Find where the given text appears and provide that cell's center as (X, Y) coordinate. 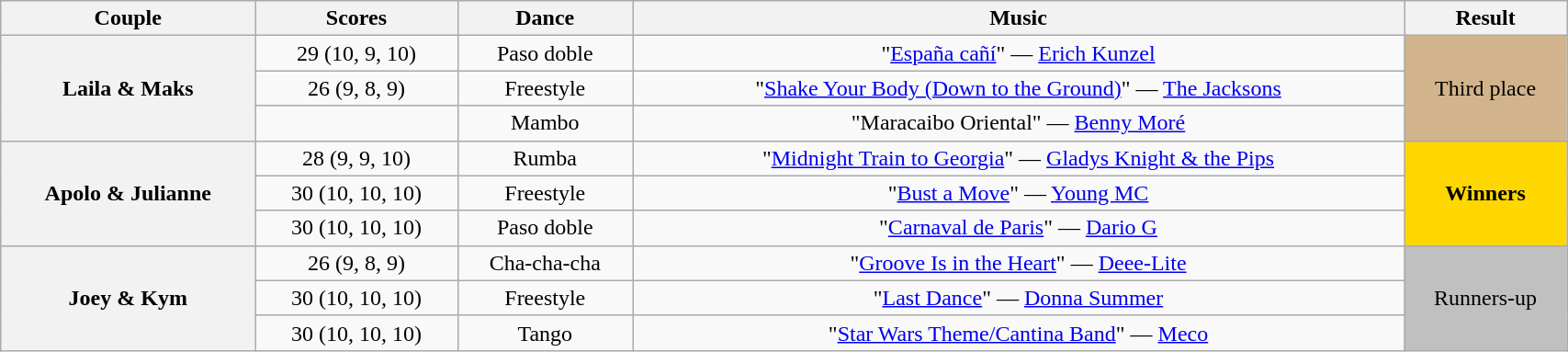
Joey & Kym (129, 298)
28 (9, 9, 10) (356, 158)
"España cañí" — Erich Kunzel (1019, 53)
"Groove Is in the Heart" — Deee-Lite (1019, 263)
Tango (545, 333)
Dance (545, 18)
Apolo & Julianne (129, 193)
Cha-cha-cha (545, 263)
"Midnight Train to Georgia" — Gladys Knight & the Pips (1019, 158)
Rumba (545, 158)
Third place (1484, 88)
Winners (1484, 193)
Music (1019, 18)
29 (10, 9, 10) (356, 53)
Mambo (545, 123)
"Shake Your Body (Down to the Ground)" — The Jacksons (1019, 88)
"Last Dance" — Donna Summer (1019, 298)
Couple (129, 18)
"Bust a Move" — Young MC (1019, 193)
"Carnaval de Paris" — Dario G (1019, 228)
Runners-up (1484, 298)
Result (1484, 18)
"Star Wars Theme/Cantina Band" — Meco (1019, 333)
Laila & Maks (129, 88)
Scores (356, 18)
"Maracaibo Oriental" — Benny Moré (1019, 123)
